Scan for the cell matching the given text and deliver its [x, y] coordinate at center. 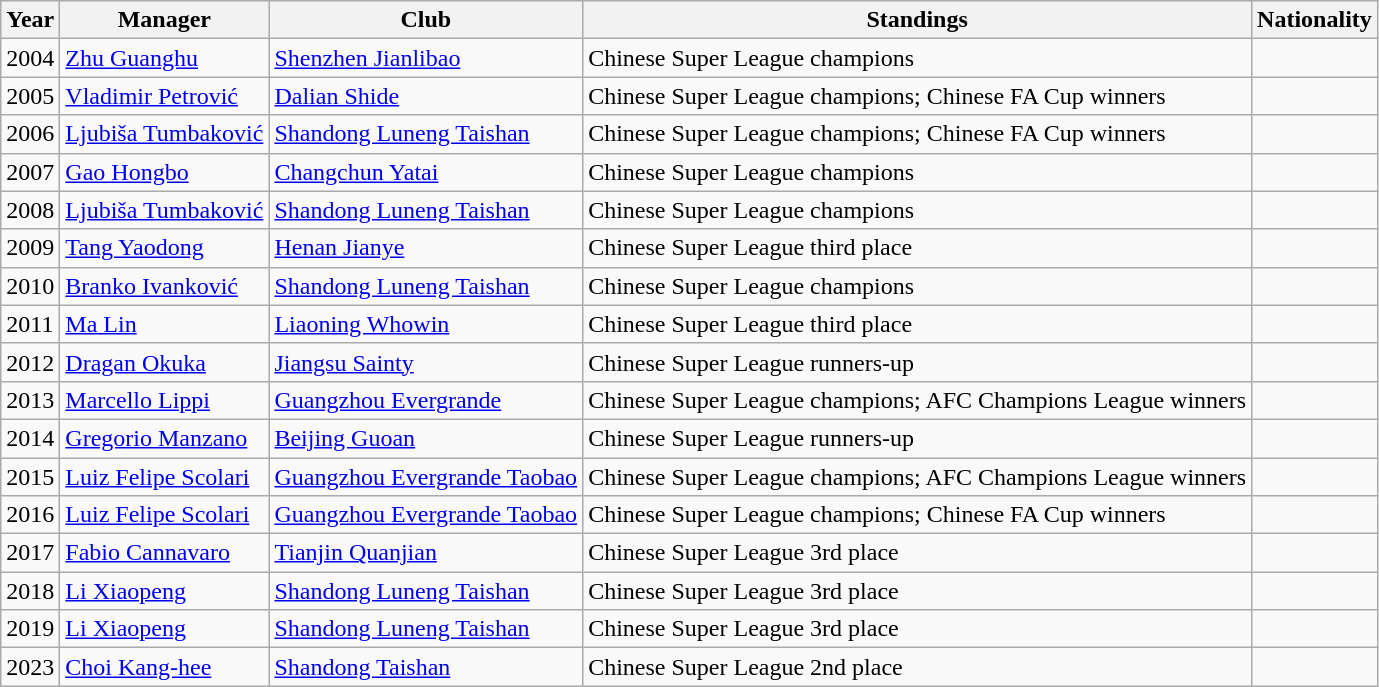
Gregorio Manzano [164, 438]
Tianjin Quanjian [426, 553]
Year [30, 20]
2016 [30, 515]
2017 [30, 553]
Guangzhou Evergrande [426, 400]
Henan Jianye [426, 248]
Gao Hongbo [164, 172]
2005 [30, 96]
2008 [30, 210]
Manager [164, 20]
Vladimir Petrović [164, 96]
Fabio Cannavaro [164, 553]
2010 [30, 286]
2023 [30, 667]
2004 [30, 58]
2011 [30, 324]
Club [426, 20]
Standings [918, 20]
Liaoning Whowin [426, 324]
2013 [30, 400]
2012 [30, 362]
2015 [30, 477]
2009 [30, 248]
2019 [30, 629]
Zhu Guanghu [164, 58]
Dalian Shide [426, 96]
Beijing Guoan [426, 438]
Branko Ivanković [164, 286]
Shandong Taishan [426, 667]
Changchun Yatai [426, 172]
Nationality [1315, 20]
Ma Lin [164, 324]
Marcello Lippi [164, 400]
Dragan Okuka [164, 362]
Chinese Super League 2nd place [918, 667]
2018 [30, 591]
Tang Yaodong [164, 248]
2014 [30, 438]
2007 [30, 172]
Shenzhen Jianlibao [426, 58]
Jiangsu Sainty [426, 362]
2006 [30, 134]
Choi Kang-hee [164, 667]
